Output the (x, y) coordinate of the center of the cell containing the given text.  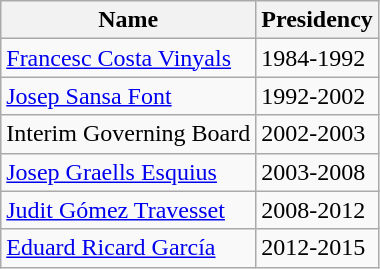
Francesc Costa Vinyals (128, 58)
2008-2012 (318, 210)
2002-2003 (318, 134)
2012-2015 (318, 248)
Judit Gómez Travesset (128, 210)
Josep Graells Esquius (128, 172)
Presidency (318, 20)
Josep Sansa Font (128, 96)
2003-2008 (318, 172)
1984-1992 (318, 58)
Interim Governing Board (128, 134)
Name (128, 20)
1992-2002 (318, 96)
Eduard Ricard García (128, 248)
